Pinpoint the cell where the given text exists, returning its [X, Y] midpoint coordinate. 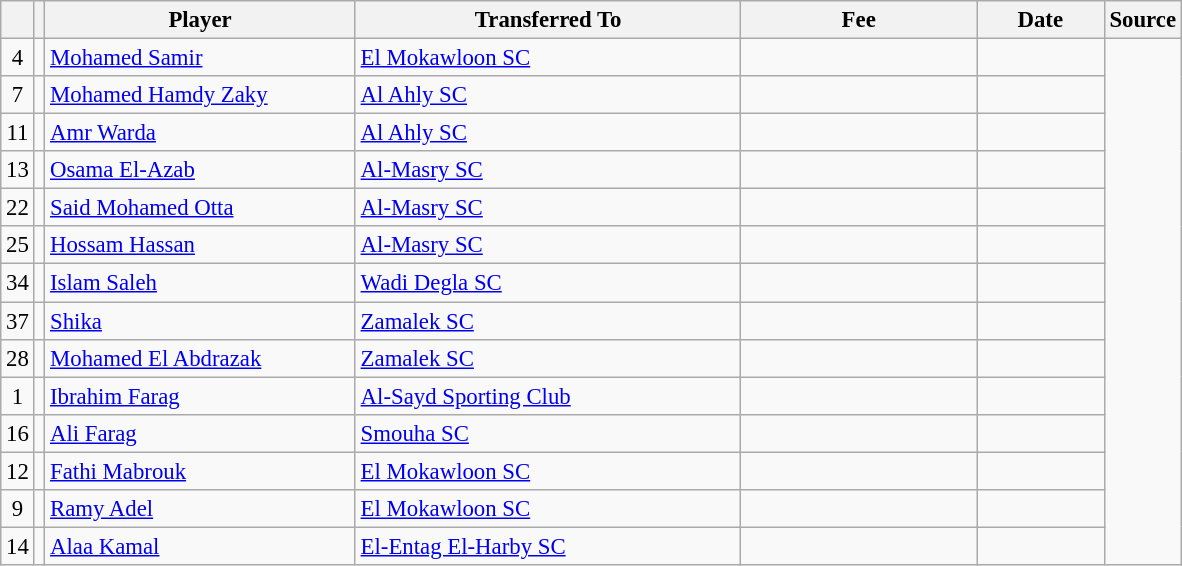
28 [18, 358]
4 [18, 58]
Fathi Mabrouk [200, 471]
Islam Saleh [200, 283]
Ramy Adel [200, 509]
11 [18, 133]
Mohamed El Abdrazak [200, 358]
14 [18, 546]
Smouha SC [548, 433]
25 [18, 245]
Al-Sayd Sporting Club [548, 396]
Source [1142, 20]
Amr Warda [200, 133]
Alaa Kamal [200, 546]
1 [18, 396]
Mohamed Hamdy Zaky [200, 95]
Said Mohamed Otta [200, 208]
Date [1040, 20]
9 [18, 509]
Shika [200, 321]
Fee [859, 20]
El-Entag El-Harby SC [548, 546]
Wadi Degla SC [548, 283]
34 [18, 283]
Hossam Hassan [200, 245]
Player [200, 20]
Mohamed Samir [200, 58]
Ibrahim Farag [200, 396]
22 [18, 208]
Ali Farag [200, 433]
13 [18, 170]
16 [18, 433]
12 [18, 471]
37 [18, 321]
Transferred To [548, 20]
7 [18, 95]
Osama El-Azab [200, 170]
